Scan for the cell matching the given text and deliver its (X, Y) coordinate at center. 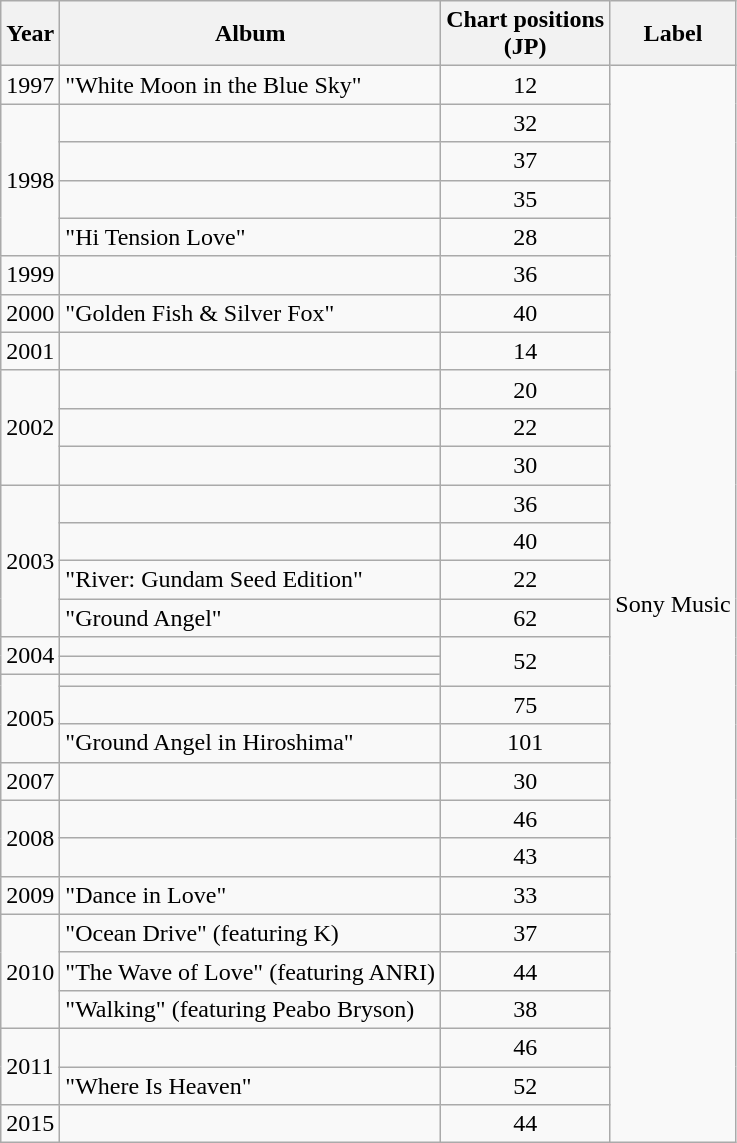
20 (526, 389)
43 (526, 857)
Chart positions(JP) (526, 34)
62 (526, 618)
"Ground Angel" (250, 618)
"Ocean Drive" (featuring K) (250, 933)
2002 (30, 427)
2003 (30, 560)
12 (526, 85)
2007 (30, 781)
1997 (30, 85)
2005 (30, 718)
2011 (30, 1066)
1999 (30, 275)
Year (30, 34)
Label (673, 34)
"Hi Tension Love" (250, 237)
"Walking" (featuring Peabo Bryson) (250, 1009)
2004 (30, 656)
2009 (30, 895)
75 (526, 705)
32 (526, 123)
2008 (30, 838)
"Dance in Love" (250, 895)
1998 (30, 180)
2015 (30, 1124)
"The Wave of Love" (featuring ANRI) (250, 971)
2010 (30, 971)
14 (526, 351)
"Where Is Heaven" (250, 1085)
Sony Music (673, 604)
"Ground Angel in Hiroshima" (250, 743)
"Golden Fish & Silver Fox" (250, 313)
2001 (30, 351)
28 (526, 237)
"White Moon in the Blue Sky" (250, 85)
33 (526, 895)
Album (250, 34)
"River: Gundam Seed Edition" (250, 580)
101 (526, 743)
35 (526, 199)
38 (526, 1009)
2000 (30, 313)
